Return the (x, y) coordinate for the center point of the cell that contains the specified text.  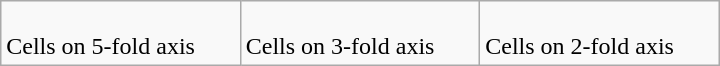
Cells on 3-fold axis (360, 34)
Cells on 2-fold axis (600, 34)
Cells on 5-fold axis (120, 34)
